Return (X, Y) of the center of cell containing provided text 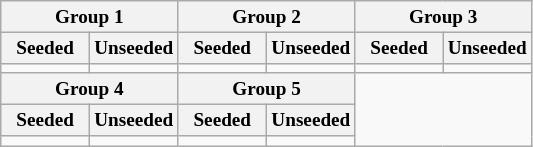
Group 5 (266, 89)
Group 4 (90, 89)
Group 2 (266, 17)
Group 1 (90, 17)
Group 3 (443, 17)
